Extract the [X, Y] coordinate from the center of the cell holding the provided text.  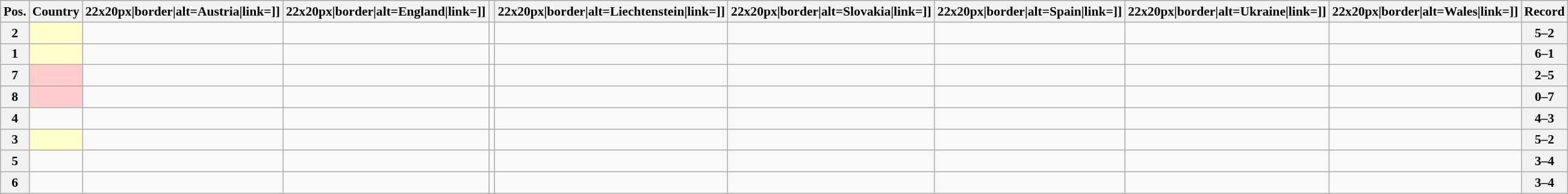
5 [15, 162]
3 [15, 140]
22x20px|border|alt=Ukraine|link=]] [1227, 11]
22x20px|border|alt=Liechtenstein|link=]] [612, 11]
22x20px|border|alt=Wales|link=]] [1425, 11]
6–1 [1544, 54]
4 [15, 118]
Country [56, 11]
2–5 [1544, 76]
7 [15, 76]
Pos. [15, 11]
22x20px|border|alt=England|link=]] [386, 11]
22x20px|border|alt=Slovakia|link=]] [831, 11]
22x20px|border|alt=Austria|link=]] [183, 11]
8 [15, 97]
1 [15, 54]
0–7 [1544, 97]
2 [15, 33]
6 [15, 183]
4–3 [1544, 118]
22x20px|border|alt=Spain|link=]] [1030, 11]
Record [1544, 11]
